Detect which cell encompasses the target text, then output its [X, Y] center coordinate. 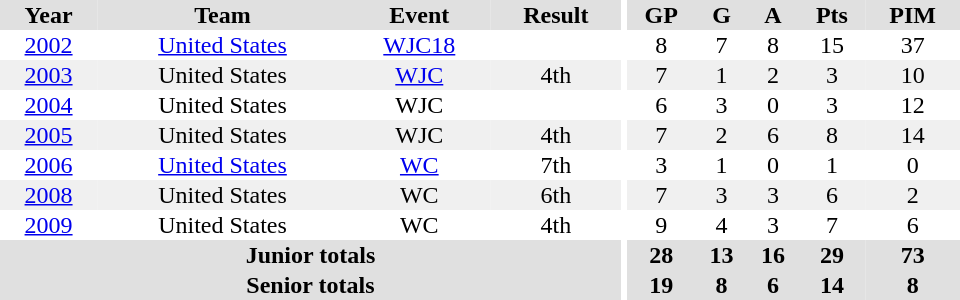
A [772, 15]
29 [832, 255]
28 [662, 255]
4 [722, 225]
Pts [832, 15]
2003 [48, 75]
7th [556, 165]
37 [912, 45]
WJC18 [420, 45]
2006 [48, 165]
Event [420, 15]
2004 [48, 105]
Senior totals [310, 285]
2009 [48, 225]
19 [662, 285]
GP [662, 15]
16 [772, 255]
6th [556, 195]
Result [556, 15]
G [722, 15]
2008 [48, 195]
15 [832, 45]
PIM [912, 15]
2002 [48, 45]
10 [912, 75]
2005 [48, 135]
12 [912, 105]
Year [48, 15]
73 [912, 255]
13 [722, 255]
9 [662, 225]
Junior totals [310, 255]
Team [222, 15]
